Find where the given text appears and provide that cell's center as (X, Y) coordinate. 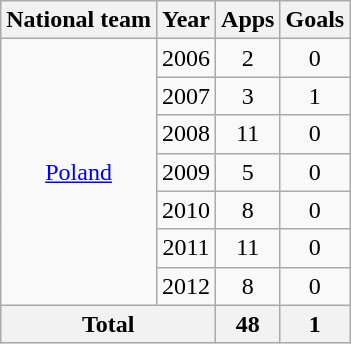
2006 (186, 58)
2010 (186, 210)
Apps (248, 20)
2011 (186, 248)
Total (108, 324)
3 (248, 96)
2012 (186, 286)
2008 (186, 134)
Goals (315, 20)
2 (248, 58)
2007 (186, 96)
2009 (186, 172)
5 (248, 172)
Year (186, 20)
National team (79, 20)
Poland (79, 172)
48 (248, 324)
